Return (X, Y) of the center of cell containing provided text 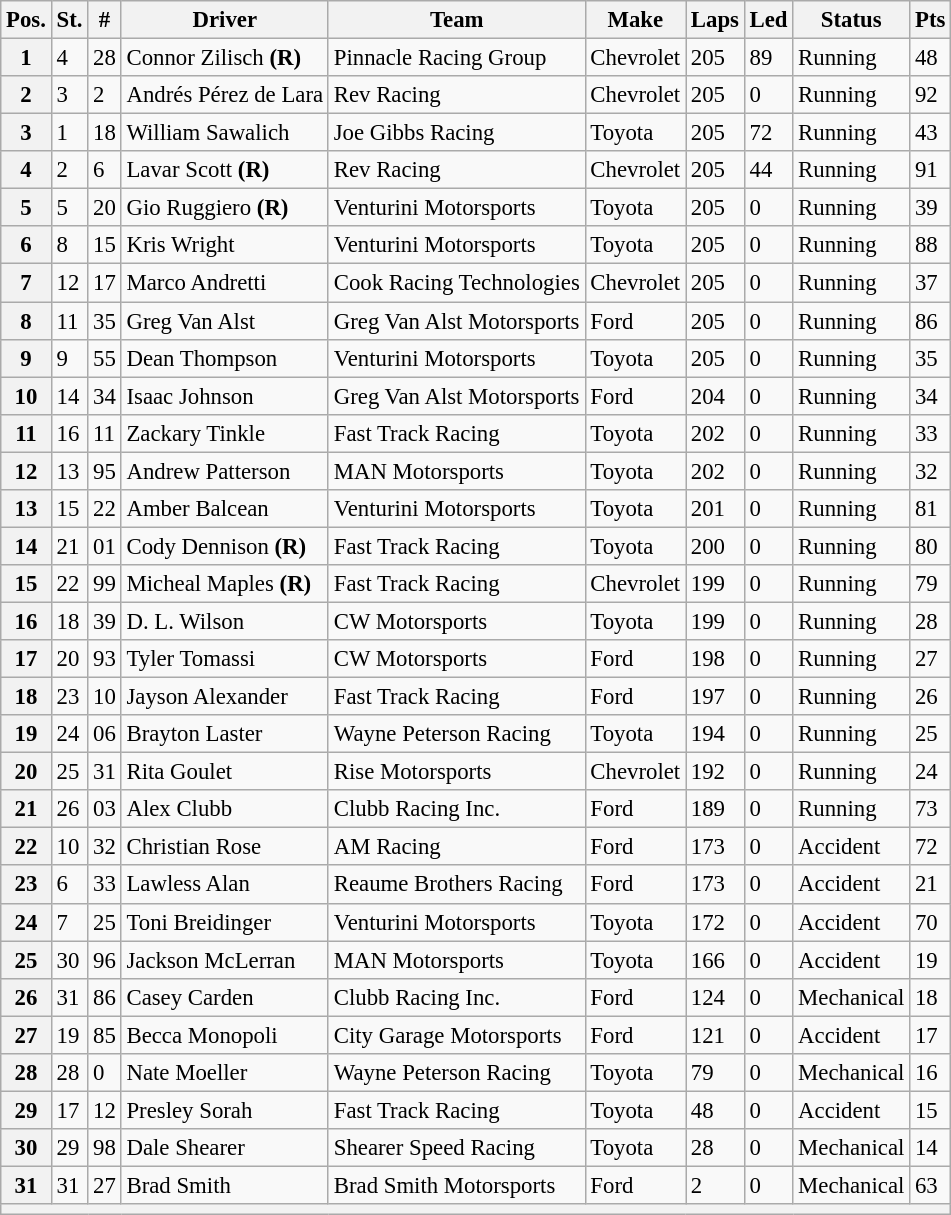
124 (716, 997)
City Garage Motorsports (456, 1035)
Laps (716, 20)
37 (930, 283)
198 (716, 659)
Lavar Scott (R) (224, 170)
85 (104, 1035)
Connor Zilisch (R) (224, 58)
# (104, 20)
Amber Balcean (224, 509)
194 (716, 734)
Andrés Pérez de Lara (224, 95)
Micheal Maples (R) (224, 584)
Brayton Laster (224, 734)
Pts (930, 20)
Pos. (26, 20)
Lawless Alan (224, 885)
93 (104, 659)
Brad Smith Motorsports (456, 1185)
81 (930, 509)
200 (716, 546)
Jayson Alexander (224, 697)
55 (104, 358)
91 (930, 170)
Make (635, 20)
Gio Ruggiero (R) (224, 208)
Tyler Tomassi (224, 659)
01 (104, 546)
06 (104, 734)
Led (768, 20)
204 (716, 396)
Brad Smith (224, 1185)
Cook Racing Technologies (456, 283)
92 (930, 95)
Toni Breidinger (224, 922)
Reaume Brothers Racing (456, 885)
70 (930, 922)
Status (852, 20)
Casey Carden (224, 997)
Marco Andretti (224, 283)
Rise Motorsports (456, 772)
172 (716, 922)
D. L. Wilson (224, 621)
Jackson McLerran (224, 960)
Driver (224, 20)
Nate Moeller (224, 1073)
Isaac Johnson (224, 396)
121 (716, 1035)
Cody Dennison (R) (224, 546)
Presley Sorah (224, 1110)
98 (104, 1148)
Becca Monopoli (224, 1035)
Greg Van Alst (224, 321)
43 (930, 133)
St. (70, 20)
Pinnacle Racing Group (456, 58)
44 (768, 170)
Andrew Patterson (224, 471)
Rita Goulet (224, 772)
03 (104, 809)
89 (768, 58)
80 (930, 546)
Zackary Tinkle (224, 433)
189 (716, 809)
Shearer Speed Racing (456, 1148)
201 (716, 509)
63 (930, 1185)
Kris Wright (224, 245)
73 (930, 809)
Christian Rose (224, 847)
96 (104, 960)
95 (104, 471)
Team (456, 20)
192 (716, 772)
Dale Shearer (224, 1148)
Joe Gibbs Racing (456, 133)
William Sawalich (224, 133)
197 (716, 697)
166 (716, 960)
Alex Clubb (224, 809)
AM Racing (456, 847)
99 (104, 584)
Dean Thompson (224, 358)
88 (930, 245)
